Capture the cell that displays the provided text and extract its [X, Y] central coordinate. 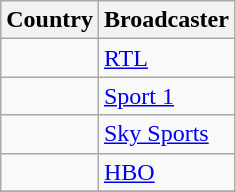
Sport 1 [166, 96]
Sky Sports [166, 134]
RTL [166, 58]
HBO [166, 172]
Country [50, 20]
Broadcaster [166, 20]
